Capture the cell that displays the provided text and extract its (x, y) central coordinate. 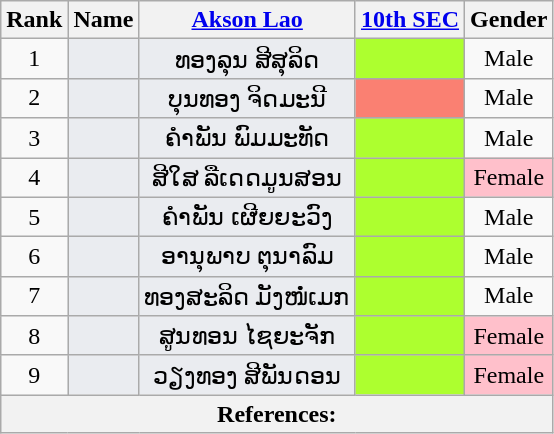
7 (34, 296)
3 (34, 138)
10th SEC (410, 20)
2 (34, 98)
9 (34, 375)
ທອງລຸນ ສີສຸລິດ (248, 59)
8 (34, 336)
ຄໍາພັນ ພົມມະທັດ (248, 138)
Name (104, 20)
ຄໍາພັນ ເຜີຍຍະວົງ (248, 217)
4 (34, 178)
ວຽງທອງ ສີພັນດອນ (248, 375)
Rank (34, 20)
References: (277, 414)
ສູນທອນ ໄຊຍະຈັກ (248, 336)
5 (34, 217)
6 (34, 257)
1 (34, 59)
Akson Lao (248, 20)
ອານຸພາບ ຕຸນາລົມ (248, 257)
ບຸນທອງ ຈິດມະນີ (248, 98)
ທອງສະລິດ ມັງໜໍ່ເມກ (248, 296)
Gender (509, 20)
ສີໃສ ລືເດດມູນສອນ (248, 178)
